For the text-containing cell, return its midpoint in (x, y) coordinate format. 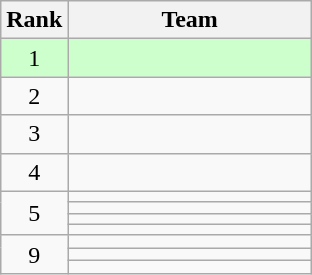
1 (34, 58)
9 (34, 254)
3 (34, 134)
4 (34, 172)
Team (190, 20)
Rank (34, 20)
5 (34, 213)
2 (34, 96)
